Detect which cell encompasses the target text, then output its (x, y) center coordinate. 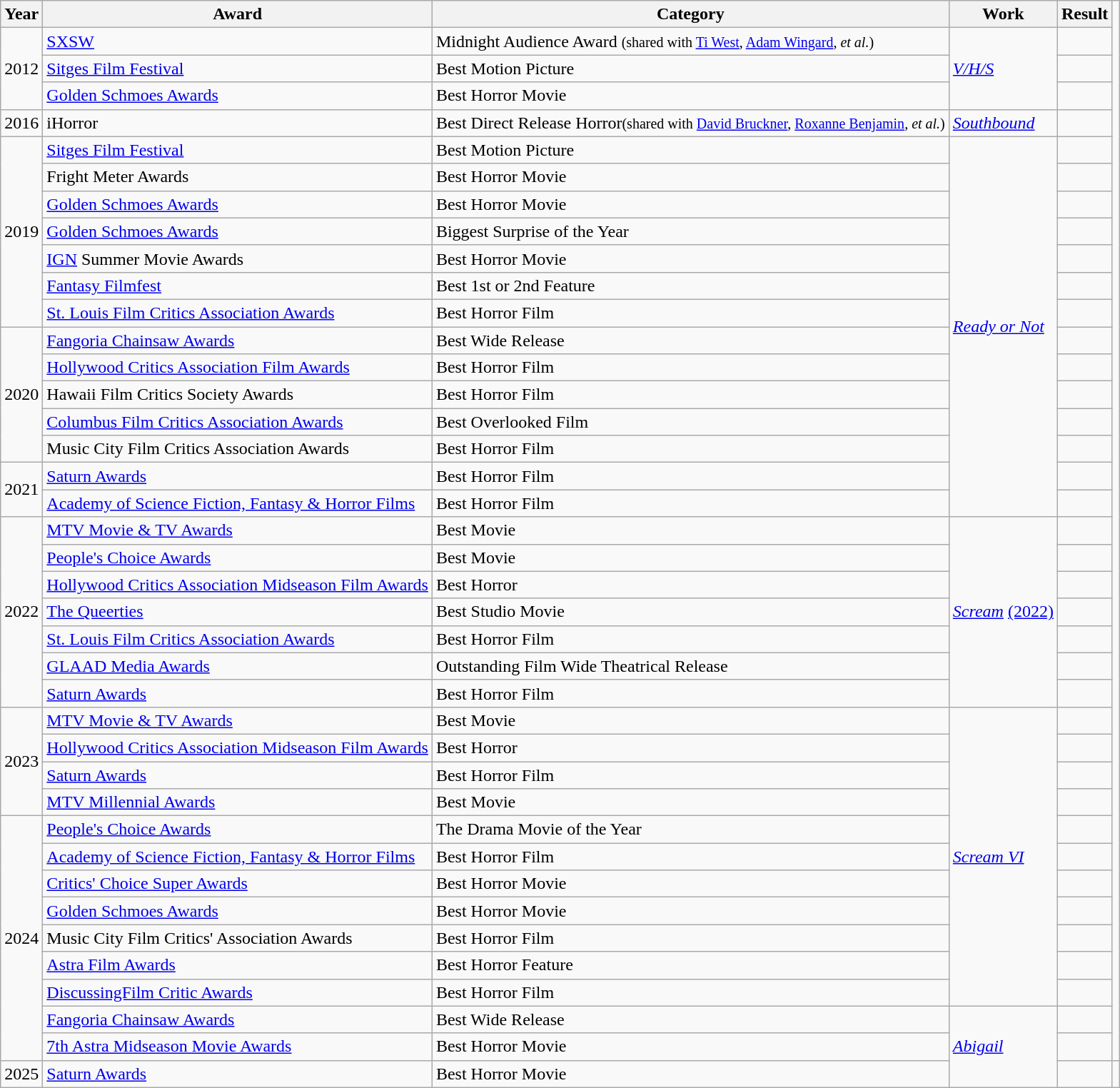
IGN Summer Movie Awards (238, 258)
2025 (21, 1074)
Year (21, 14)
Biggest Surprise of the Year (690, 231)
Scream VI (1003, 857)
Fright Meter Awards (238, 177)
2012 (21, 69)
Category (690, 14)
The Queerties (238, 612)
Scream (2022) (1003, 612)
Columbus Film Critics Association Awards (238, 422)
Astra Film Awards (238, 965)
Best 1st or 2nd Feature (690, 286)
2022 (21, 612)
Critics' Choice Super Awards (238, 884)
2023 (21, 761)
Music City Film Critics' Association Awards (238, 938)
Award (238, 14)
Music City Film Critics Association Awards (238, 449)
2024 (21, 938)
The Drama Movie of the Year (690, 830)
Best Horror Feature (690, 965)
Hollywood Critics Association Film Awards (238, 368)
2016 (21, 123)
2019 (21, 231)
DiscussingFilm Critic Awards (238, 992)
Best Direct Release Horror(shared with David Bruckner, Roxanne Benjamin, et al.) (690, 123)
Fantasy Filmfest (238, 286)
Hawaii Film Critics Society Awards (238, 395)
Best Overlooked Film (690, 422)
Abigail (1003, 1047)
Southbound (1003, 123)
MTV Millennial Awards (238, 802)
iHorror (238, 123)
2021 (21, 490)
Result (1084, 14)
Best Studio Movie (690, 612)
Outstanding Film Wide Theatrical Release (690, 666)
Midnight Audience Award (shared with Ti West, Adam Wingard, et al.) (690, 41)
Work (1003, 14)
2020 (21, 395)
Ready or Not (1003, 327)
SXSW (238, 41)
V/H/S (1003, 69)
GLAAD Media Awards (238, 666)
7th Astra Midseason Movie Awards (238, 1047)
